Return [X, Y] of the center of cell containing provided text 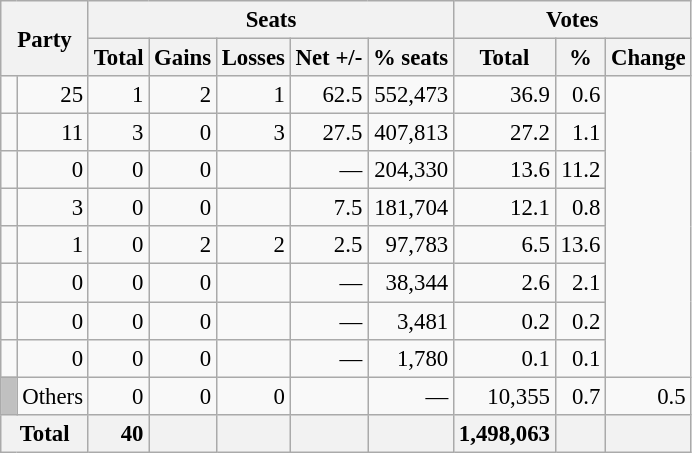
10,355 [504, 396]
0.8 [580, 208]
407,813 [411, 133]
0.6 [580, 95]
% seats [411, 58]
2.6 [504, 283]
1,780 [411, 358]
Gains [183, 58]
36.9 [504, 95]
25 [52, 95]
11 [52, 133]
27.2 [504, 133]
2.1 [580, 283]
Others [52, 396]
6.5 [504, 245]
Seats [270, 20]
Party [45, 38]
Votes [572, 20]
2.5 [328, 245]
12.1 [504, 208]
3,481 [411, 321]
97,783 [411, 245]
Change [648, 58]
1,498,063 [504, 433]
0.5 [648, 396]
11.2 [580, 170]
% [580, 58]
62.5 [328, 95]
27.5 [328, 133]
Net +/- [328, 58]
38,344 [411, 283]
1.1 [580, 133]
7.5 [328, 208]
Losses [253, 58]
552,473 [411, 95]
40 [118, 433]
181,704 [411, 208]
204,330 [411, 170]
0.7 [580, 396]
